Output the [x, y] coordinate of the center of the cell containing the given text.  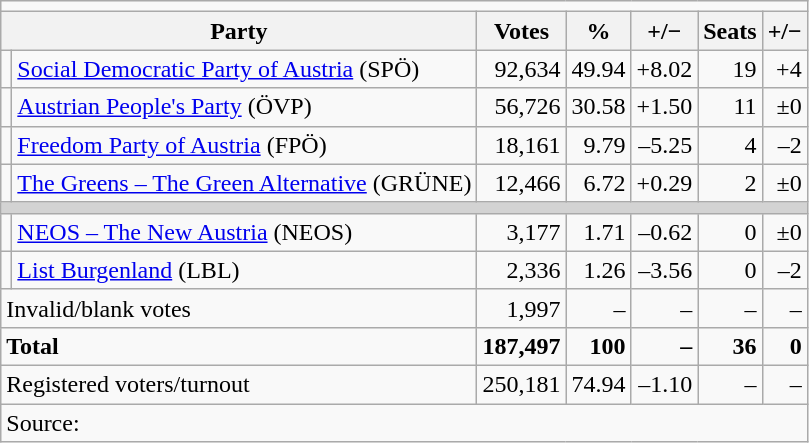
2,336 [522, 270]
2 [730, 183]
9.79 [598, 145]
18,161 [522, 145]
The Greens – The Green Alternative (GRÜNE) [244, 183]
250,181 [522, 384]
+1.50 [664, 107]
+8.02 [664, 69]
Social Democratic Party of Austria (SPÖ) [244, 69]
Registered voters/turnout [239, 384]
100 [598, 346]
1,997 [522, 308]
Seats [730, 31]
–1.10 [664, 384]
% [598, 31]
Votes [522, 31]
Freedom Party of Austria (FPÖ) [244, 145]
Total [239, 346]
6.72 [598, 183]
92,634 [522, 69]
187,497 [522, 346]
Party [239, 31]
1.26 [598, 270]
12,466 [522, 183]
Austrian People's Party (ÖVP) [244, 107]
4 [730, 145]
–0.62 [664, 232]
NEOS – The New Austria (NEOS) [244, 232]
56,726 [522, 107]
–3.56 [664, 270]
List Burgenland (LBL) [244, 270]
11 [730, 107]
+4 [784, 69]
Source: [404, 423]
30.58 [598, 107]
–5.25 [664, 145]
19 [730, 69]
36 [730, 346]
49.94 [598, 69]
Invalid/blank votes [239, 308]
1.71 [598, 232]
3,177 [522, 232]
74.94 [598, 384]
+0.29 [664, 183]
